Determine the (X, Y) coordinate at the center of the cell enclosing the given text.  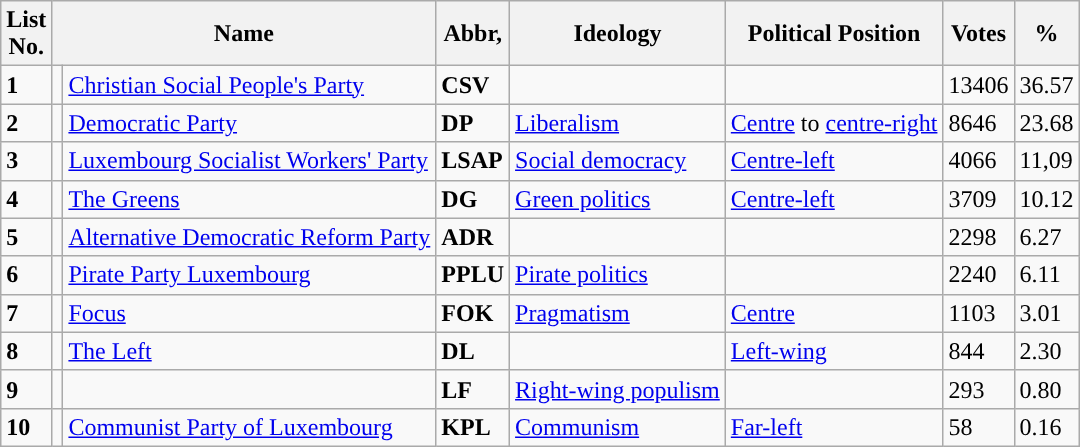
Luxembourg Socialist Workers' Party (250, 161)
DG (473, 199)
Green politics (618, 199)
Pragmatism (618, 313)
Centre (834, 313)
Communism (618, 427)
LF (473, 389)
0.80 (1046, 389)
Focus (250, 313)
Far-left (834, 427)
FOK (473, 313)
Ideology (618, 34)
36.57 (1046, 85)
ADR (473, 237)
Political Position (834, 34)
Abbr, (473, 34)
6.11 (1046, 275)
4 (26, 199)
Left-wing (834, 351)
ListNo. (26, 34)
8 (26, 351)
2.30 (1046, 351)
PPLU (473, 275)
Liberalism (618, 123)
10.12 (1046, 199)
0.16 (1046, 427)
3.01 (1046, 313)
2240 (978, 275)
Name (244, 34)
Social democracy (618, 161)
844 (978, 351)
2298 (978, 237)
LSAP (473, 161)
2 (26, 123)
Pirate Party Luxembourg (250, 275)
% (1046, 34)
CSV (473, 85)
1 (26, 85)
1103 (978, 313)
DL (473, 351)
Centre to centre-right (834, 123)
11,09 (1046, 161)
Democratic Party (250, 123)
Pirate politics (618, 275)
Christian Social People's Party (250, 85)
The Greens (250, 199)
Alternative Democratic Reform Party (250, 237)
23.68 (1046, 123)
5 (26, 237)
6 (26, 275)
6.27 (1046, 237)
293 (978, 389)
9 (26, 389)
KPL (473, 427)
7 (26, 313)
10 (26, 427)
Right-wing populism (618, 389)
The Left (250, 351)
Votes (978, 34)
8646 (978, 123)
Communist Party of Luxembourg (250, 427)
3709 (978, 199)
58 (978, 427)
4066 (978, 161)
DP (473, 123)
13406 (978, 85)
3 (26, 161)
